Detect which cell encompasses the target text, then output its [X, Y] center coordinate. 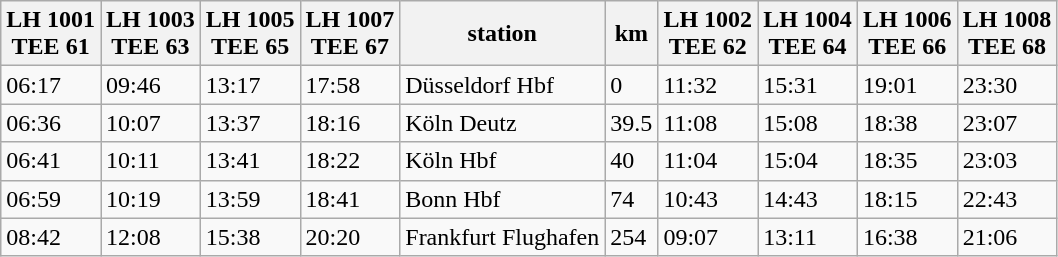
06:17 [51, 85]
LH 1001TEE 61 [51, 34]
09:46 [150, 85]
06:36 [51, 123]
13:41 [250, 161]
21:06 [1007, 237]
station [502, 34]
11:32 [708, 85]
254 [632, 237]
18:15 [907, 199]
12:08 [150, 237]
15:04 [808, 161]
20:20 [350, 237]
15:08 [808, 123]
09:07 [708, 237]
23:07 [1007, 123]
LH 1005TEE 65 [250, 34]
10:19 [150, 199]
Köln Hbf [502, 161]
LH 1008TEE 68 [1007, 34]
13:11 [808, 237]
18:22 [350, 161]
LH 1007TEE 67 [350, 34]
08:42 [51, 237]
74 [632, 199]
11:08 [708, 123]
22:43 [1007, 199]
10:07 [150, 123]
13:59 [250, 199]
13:17 [250, 85]
39.5 [632, 123]
13:37 [250, 123]
Düsseldorf Hbf [502, 85]
16:38 [907, 237]
23:03 [1007, 161]
LH 1003TEE 63 [150, 34]
10:43 [708, 199]
18:38 [907, 123]
Bonn Hbf [502, 199]
LH 1002TEE 62 [708, 34]
Köln Deutz [502, 123]
19:01 [907, 85]
18:35 [907, 161]
18:41 [350, 199]
11:04 [708, 161]
LH 1004TEE 64 [808, 34]
Frankfurt Flughafen [502, 237]
0 [632, 85]
17:58 [350, 85]
10:11 [150, 161]
18:16 [350, 123]
23:30 [1007, 85]
LH 1006TEE 66 [907, 34]
40 [632, 161]
15:38 [250, 237]
14:43 [808, 199]
06:59 [51, 199]
06:41 [51, 161]
km [632, 34]
15:31 [808, 85]
